Return the [x, y] coordinate for the center point of the cell that contains the specified text.  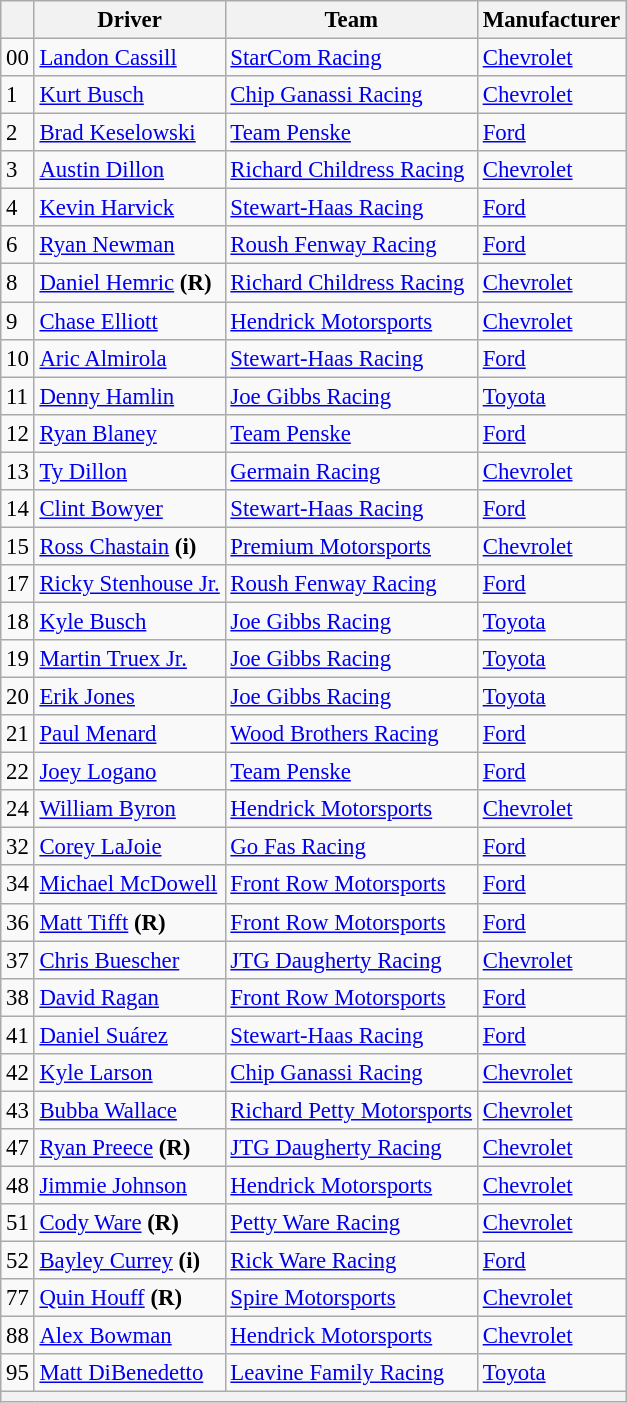
Joey Logano [130, 772]
Go Fas Racing [351, 847]
Quin Houff (R) [130, 1298]
Kevin Harvick [130, 208]
36 [18, 922]
43 [18, 1110]
38 [18, 997]
Cody Ware (R) [130, 1223]
Team [351, 20]
41 [18, 1035]
95 [18, 1373]
Martin Truex Jr. [130, 659]
22 [18, 772]
Landon Cassill [130, 58]
Ryan Blaney [130, 433]
Chris Buescher [130, 960]
6 [18, 245]
Michael McDowell [130, 885]
Ricky Stenhouse Jr. [130, 584]
48 [18, 1185]
Aric Almirola [130, 358]
William Byron [130, 809]
Brad Keselowski [130, 133]
32 [18, 847]
8 [18, 283]
Erik Jones [130, 697]
1 [18, 95]
Wood Brothers Racing [351, 734]
Richard Petty Motorsports [351, 1110]
77 [18, 1298]
15 [18, 546]
88 [18, 1336]
17 [18, 584]
Premium Motorsports [351, 546]
Petty Ware Racing [351, 1223]
12 [18, 433]
Rick Ware Racing [351, 1261]
Kyle Larson [130, 1073]
Ryan Preece (R) [130, 1148]
34 [18, 885]
Austin Dillon [130, 170]
2 [18, 133]
14 [18, 509]
51 [18, 1223]
David Ragan [130, 997]
Jimmie Johnson [130, 1185]
21 [18, 734]
Kyle Busch [130, 621]
Spire Motorsports [351, 1298]
Matt DiBenedetto [130, 1373]
StarCom Racing [351, 58]
13 [18, 471]
Kurt Busch [130, 95]
Manufacturer [551, 20]
9 [18, 321]
11 [18, 396]
Germain Racing [351, 471]
Paul Menard [130, 734]
24 [18, 809]
Ryan Newman [130, 245]
20 [18, 697]
Alex Bowman [130, 1336]
37 [18, 960]
Bubba Wallace [130, 1110]
Denny Hamlin [130, 396]
00 [18, 58]
Bayley Currey (i) [130, 1261]
Corey LaJoie [130, 847]
Daniel Suárez [130, 1035]
3 [18, 170]
Matt Tifft (R) [130, 922]
Clint Bowyer [130, 509]
Leavine Family Racing [351, 1373]
52 [18, 1261]
Driver [130, 20]
Chase Elliott [130, 321]
Daniel Hemric (R) [130, 283]
Ty Dillon [130, 471]
4 [18, 208]
19 [18, 659]
42 [18, 1073]
47 [18, 1148]
Ross Chastain (i) [130, 546]
18 [18, 621]
10 [18, 358]
